Return the (X, Y) coordinate for the center point of the cell that contains the specified text.  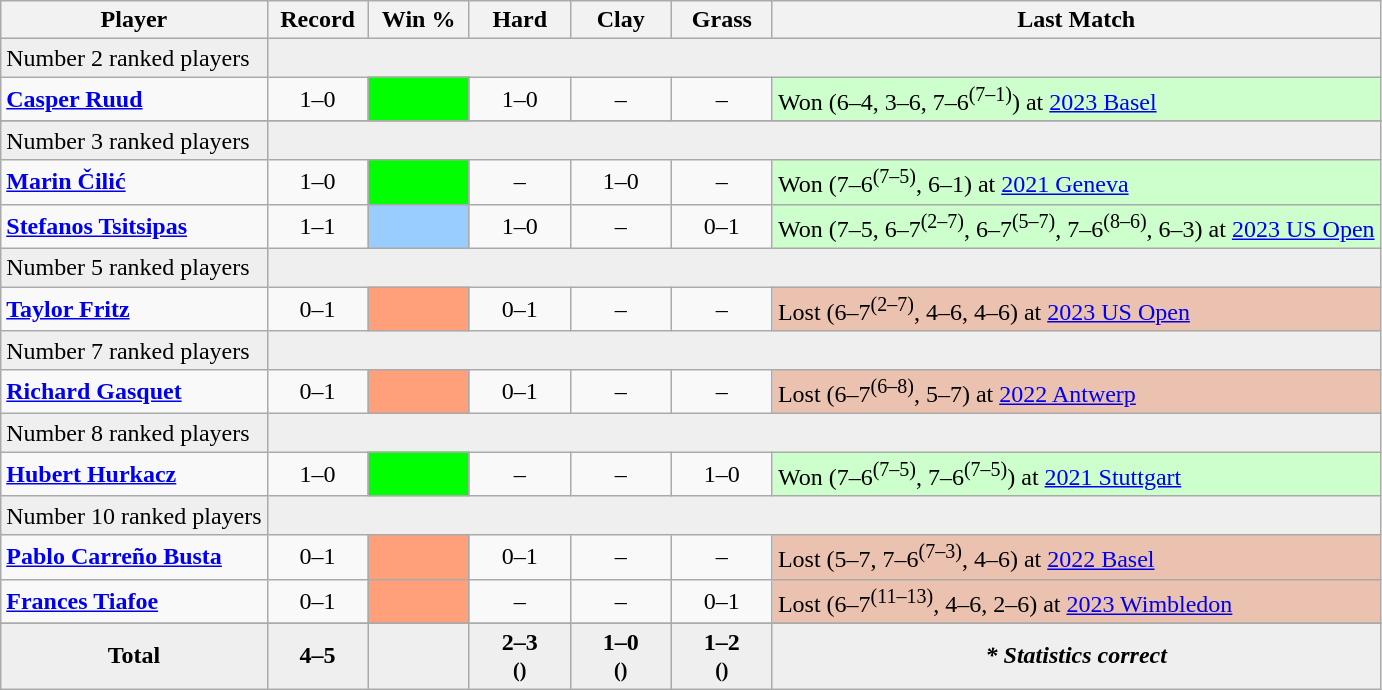
Total (134, 656)
Pablo Carreño Busta (134, 558)
Lost (5–7, 7–6(7–3), 4–6) at 2022 Basel (1076, 558)
Number 3 ranked players (134, 140)
Number 7 ranked players (134, 350)
Won (6–4, 3–6, 7–6(7–1)) at 2023 Basel (1076, 100)
Won (7–5, 6–7(2–7), 6–7(5–7), 7–6(8–6), 6–3) at 2023 US Open (1076, 226)
* Statistics correct (1076, 656)
Hard (520, 20)
Marin Čilić (134, 182)
1–0 () (620, 656)
Player (134, 20)
Number 5 ranked players (134, 268)
Number 2 ranked players (134, 58)
1–2 () (722, 656)
4–5 (318, 656)
Lost (6–7(6–8), 5–7) at 2022 Antwerp (1076, 392)
Hubert Hurkacz (134, 474)
Casper Ruud (134, 100)
Taylor Fritz (134, 310)
Won (7–6(7–5), 7–6(7–5)) at 2021 Stuttgart (1076, 474)
Clay (620, 20)
Grass (722, 20)
Record (318, 20)
2–3 () (520, 656)
Lost (6–7(11–13), 4–6, 2–6) at 2023 Wimbledon (1076, 602)
Number 8 ranked players (134, 433)
Win % (418, 20)
1–1 (318, 226)
Won (7–6(7–5), 6–1) at 2021 Geneva (1076, 182)
Richard Gasquet (134, 392)
Number 10 ranked players (134, 515)
Frances Tiafoe (134, 602)
Stefanos Tsitsipas (134, 226)
Lost (6–7(2–7), 4–6, 4–6) at 2023 US Open (1076, 310)
Last Match (1076, 20)
